Identify which cell holds the provided text, then report its (X, Y) central coordinate. 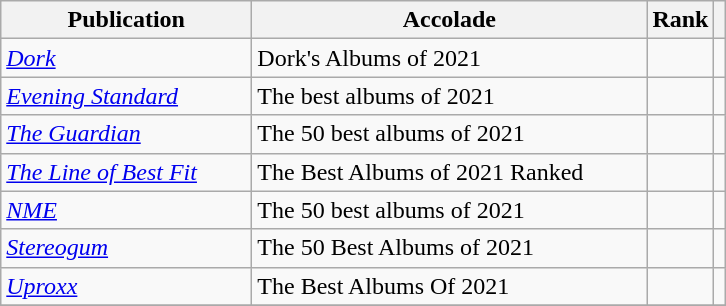
Rank (680, 20)
Accolade (450, 20)
The Best Albums Of 2021 (450, 286)
Publication (126, 20)
Stereogum (126, 248)
The Best Albums of 2021 Ranked (450, 172)
Evening Standard (126, 96)
The Guardian (126, 134)
The 50 Best Albums of 2021 (450, 248)
Uproxx (126, 286)
The Line of Best Fit (126, 172)
Dork's Albums of 2021 (450, 58)
NME (126, 210)
Dork (126, 58)
The best albums of 2021 (450, 96)
